Extract the [X, Y] coordinate from the center of the cell holding the provided text.  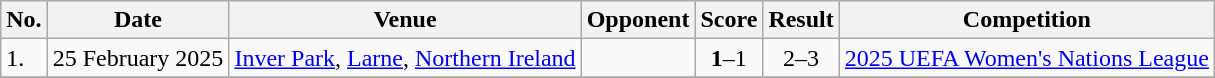
2025 UEFA Women's Nations League [1026, 58]
1. [24, 58]
2–3 [801, 58]
Date [138, 20]
Competition [1026, 20]
Venue [405, 20]
No. [24, 20]
1–1 [729, 58]
Result [801, 20]
25 February 2025 [138, 58]
Inver Park, Larne, Northern Ireland [405, 58]
Opponent [638, 20]
Score [729, 20]
